For the text-containing cell, return its midpoint in (x, y) coordinate format. 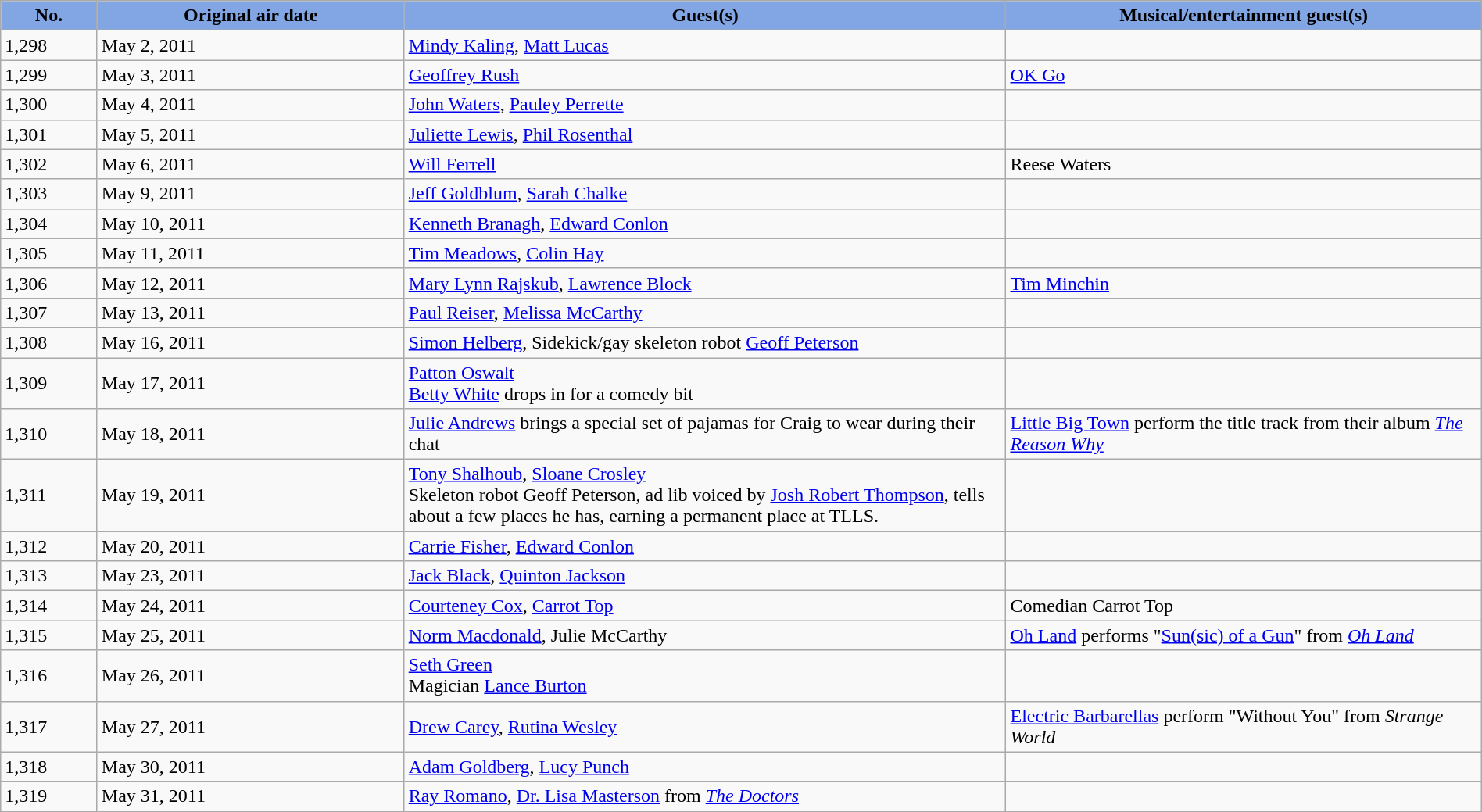
May 20, 2011 (250, 546)
May 13, 2011 (250, 313)
Mindy Kaling, Matt Lucas (705, 45)
May 19, 2011 (250, 495)
May 2, 2011 (250, 45)
Guest(s) (705, 16)
1,316 (49, 675)
Kenneth Branagh, Edward Conlon (705, 224)
May 6, 2011 (250, 164)
Patton OswaltBetty White drops in for a comedy bit (705, 383)
1,310 (49, 435)
May 24, 2011 (250, 606)
1,303 (49, 194)
May 31, 2011 (250, 796)
1,307 (49, 313)
Will Ferrell (705, 164)
Norm Macdonald, Julie McCarthy (705, 635)
May 11, 2011 (250, 253)
Musical/entertainment guest(s) (1244, 16)
Reese Waters (1244, 164)
Comedian Carrot Top (1244, 606)
Courteney Cox, Carrot Top (705, 606)
May 26, 2011 (250, 675)
Julie Andrews brings a special set of pajamas for Craig to wear during their chat (705, 435)
May 4, 2011 (250, 105)
1,311 (49, 495)
1,305 (49, 253)
Little Big Town perform the title track from their album The Reason Why (1244, 435)
Oh Land performs "Sun(sic) of a Gun" from Oh Land (1244, 635)
1,298 (49, 45)
May 30, 2011 (250, 767)
Adam Goldberg, Lucy Punch (705, 767)
Carrie Fisher, Edward Conlon (705, 546)
Mary Lynn Rajskub, Lawrence Block (705, 283)
Juliette Lewis, Phil Rosenthal (705, 134)
1,312 (49, 546)
May 16, 2011 (250, 342)
Ray Romano, Dr. Lisa Masterson from The Doctors (705, 796)
1,301 (49, 134)
Drew Carey, Rutina Wesley (705, 727)
1,302 (49, 164)
Jack Black, Quinton Jackson (705, 576)
Geoffrey Rush (705, 75)
May 17, 2011 (250, 383)
May 5, 2011 (250, 134)
1,300 (49, 105)
1,318 (49, 767)
May 12, 2011 (250, 283)
1,306 (49, 283)
1,309 (49, 383)
Seth GreenMagician Lance Burton (705, 675)
May 23, 2011 (250, 576)
May 18, 2011 (250, 435)
John Waters, Pauley Perrette (705, 105)
1,315 (49, 635)
1,304 (49, 224)
Electric Barbarellas perform "Without You" from Strange World (1244, 727)
Tim Minchin (1244, 283)
1,317 (49, 727)
Paul Reiser, Melissa McCarthy (705, 313)
No. (49, 16)
1,319 (49, 796)
Tim Meadows, Colin Hay (705, 253)
Original air date (250, 16)
Jeff Goldblum, Sarah Chalke (705, 194)
May 3, 2011 (250, 75)
Simon Helberg, Sidekick/gay skeleton robot Geoff Peterson (705, 342)
1,314 (49, 606)
OK Go (1244, 75)
May 10, 2011 (250, 224)
May 9, 2011 (250, 194)
1,313 (49, 576)
1,299 (49, 75)
May 25, 2011 (250, 635)
May 27, 2011 (250, 727)
1,308 (49, 342)
